From the cell containing the given text, extract its center point as (x, y) coordinate. 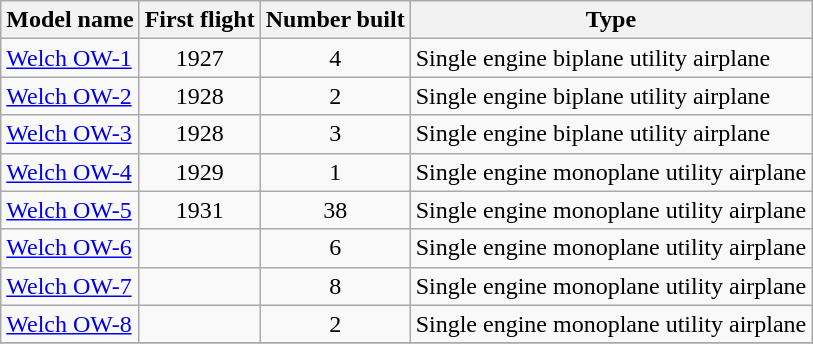
Welch OW-3 (70, 134)
Welch OW-6 (70, 248)
First flight (200, 20)
Model name (70, 20)
Welch OW-4 (70, 172)
3 (335, 134)
Welch OW-8 (70, 324)
8 (335, 286)
Welch OW-7 (70, 286)
Number built (335, 20)
Type (611, 20)
Welch OW-1 (70, 58)
1 (335, 172)
1927 (200, 58)
Welch OW-5 (70, 210)
1931 (200, 210)
Welch OW-2 (70, 96)
6 (335, 248)
1929 (200, 172)
4 (335, 58)
38 (335, 210)
